Return the [X, Y] coordinate for the center point of the cell that contains the specified text.  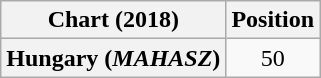
Chart (2018) [114, 20]
Position [273, 20]
50 [273, 58]
Hungary (MAHASZ) [114, 58]
